Provide the [X, Y] coordinate of the cell's center where the given text is located.  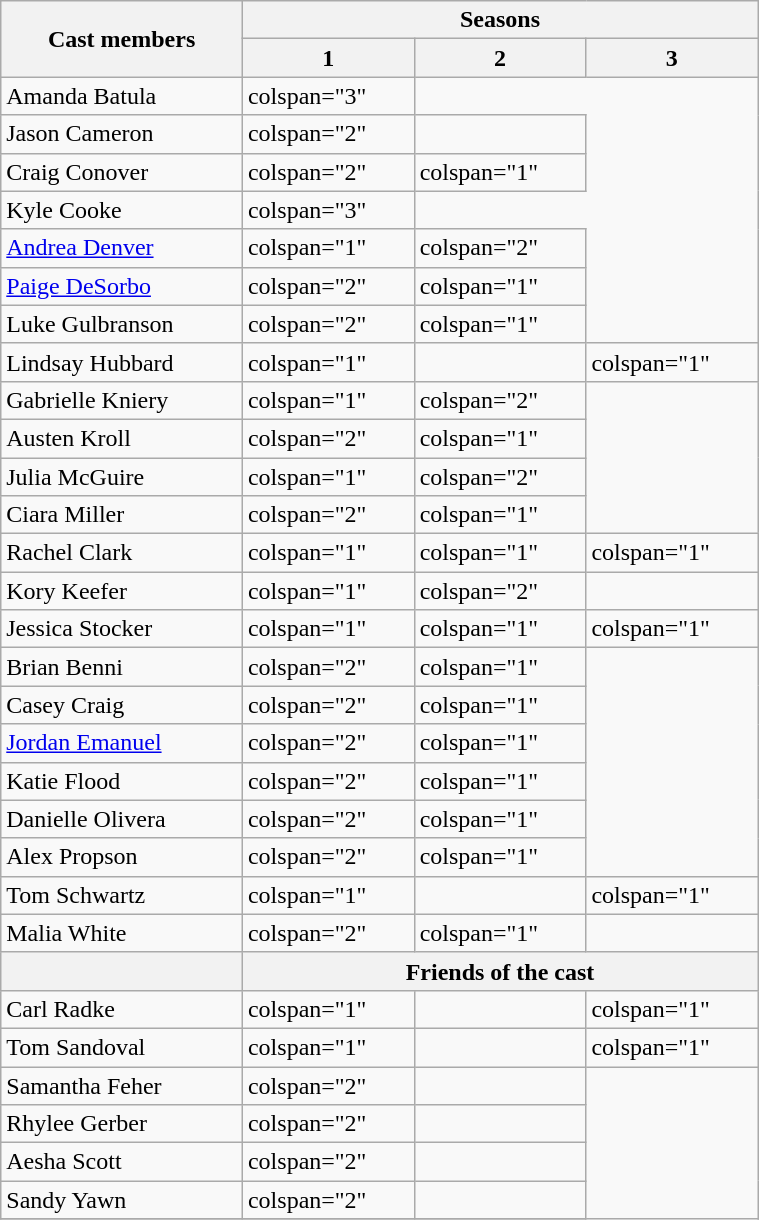
Jason Cameron [122, 134]
Danielle Olivera [122, 819]
Tom Schwartz [122, 895]
Lindsay Hubbard [122, 362]
Julia McGuire [122, 477]
Casey Craig [122, 705]
Luke Gulbranson [122, 324]
3 [672, 58]
Ciara Miller [122, 515]
2 [500, 58]
Tom Sandoval [122, 1047]
Rachel Clark [122, 553]
Aesha Scott [122, 1162]
Rhylee Gerber [122, 1124]
Craig Conover [122, 172]
Samantha Feher [122, 1085]
Seasons [500, 20]
Malia White [122, 933]
Katie Flood [122, 781]
Andrea Denver [122, 248]
Alex Propson [122, 857]
Kyle Cooke [122, 210]
Gabrielle Kniery [122, 400]
Austen Kroll [122, 438]
Carl Radke [122, 1009]
Kory Keefer [122, 591]
Cast members [122, 39]
Jessica Stocker [122, 629]
Brian Benni [122, 667]
1 [328, 58]
Paige DeSorbo [122, 286]
Jordan Emanuel [122, 743]
Sandy Yawn [122, 1200]
Amanda Batula [122, 96]
Friends of the cast [500, 971]
